Locate the cell with the specified text and output its (x, y) center coordinate. 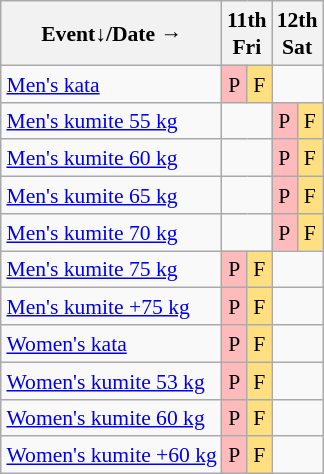
Men's kumite 55 kg (112, 120)
Women's kumite 53 kg (112, 380)
Men's kumite 65 kg (112, 194)
11thFri (247, 33)
Women's kata (112, 344)
12thSat (298, 33)
Men's kumite 60 kg (112, 158)
Men's kumite +75 kg (112, 306)
Men's kata (112, 84)
Women's kumite 60 kg (112, 418)
Men's kumite 75 kg (112, 268)
Women's kumite +60 kg (112, 454)
Event↓/Date → (112, 33)
Men's kumite 70 kg (112, 232)
